Capture the cell that displays the provided text and extract its [x, y] central coordinate. 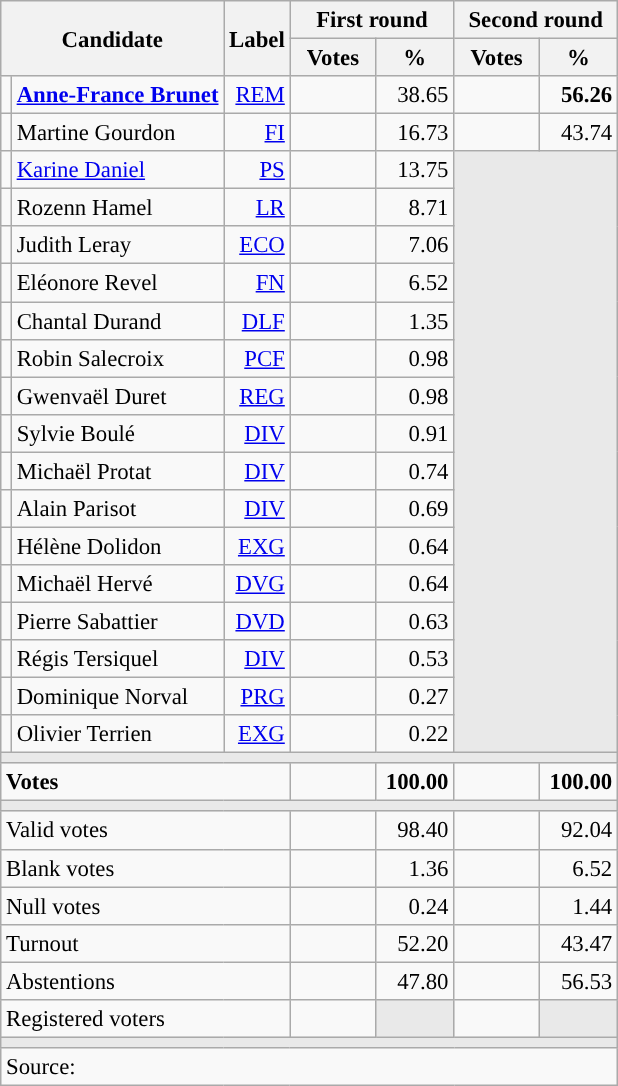
47.80 [415, 981]
Gwenvaël Duret [117, 396]
Robin Salecroix [117, 358]
Hélène Dolidon [117, 546]
8.71 [415, 208]
Martine Gourdon [117, 133]
Sylvie Boulé [117, 433]
Régis Tersiquel [117, 659]
Registered voters [146, 1019]
43.47 [578, 943]
PRG [257, 697]
Pierre Sabattier [117, 621]
13.75 [415, 170]
1.36 [415, 868]
0.74 [415, 471]
Turnout [146, 943]
REM [257, 95]
16.73 [415, 133]
56.26 [578, 95]
DLF [257, 321]
Valid votes [146, 831]
DVG [257, 584]
REG [257, 396]
7.06 [415, 245]
DVD [257, 621]
Anne-France Brunet [117, 95]
Chantal Durand [117, 321]
First round [372, 20]
38.65 [415, 95]
PCF [257, 358]
FN [257, 283]
Alain Parisot [117, 509]
Label [257, 38]
98.40 [415, 831]
0.53 [415, 659]
Second round [536, 20]
FI [257, 133]
PS [257, 170]
ECO [257, 245]
Rozenn Hamel [117, 208]
56.53 [578, 981]
Null votes [146, 906]
Source: [310, 1067]
92.04 [578, 831]
Dominique Norval [117, 697]
0.27 [415, 697]
1.35 [415, 321]
0.69 [415, 509]
Abstentions [146, 981]
43.74 [578, 133]
0.22 [415, 734]
0.91 [415, 433]
1.44 [578, 906]
Blank votes [146, 868]
0.24 [415, 906]
Judith Leray [117, 245]
Michaël Hervé [117, 584]
Karine Daniel [117, 170]
Candidate [112, 38]
0.63 [415, 621]
LR [257, 208]
Michaël Protat [117, 471]
Olivier Terrien [117, 734]
Eléonore Revel [117, 283]
52.20 [415, 943]
